Output the (X, Y) coordinate of the center of the cell containing the given text.  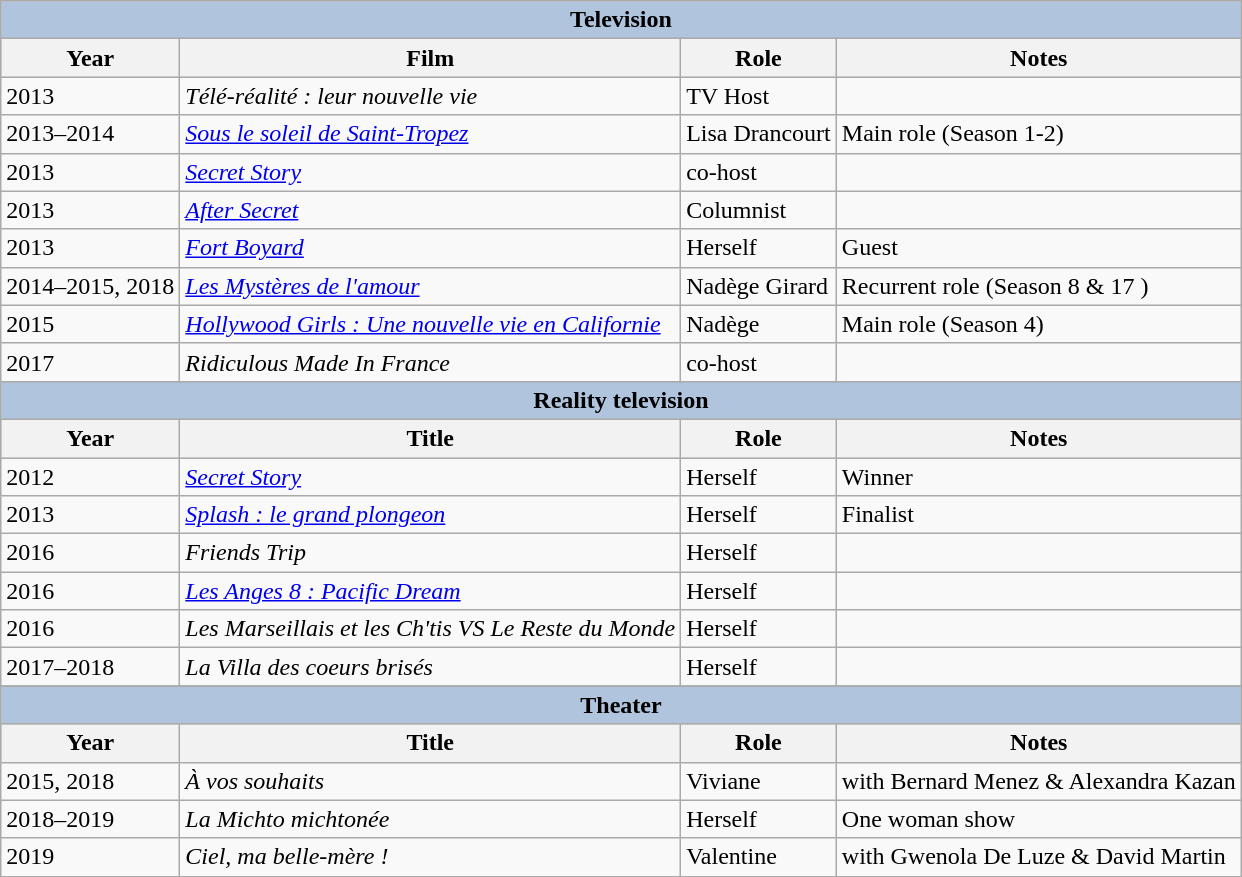
Hollywood Girls : Une nouvelle vie en Californie (430, 324)
Les Marseillais et les Ch'tis VS Le Reste du Monde (430, 629)
Viviane (759, 781)
2015, 2018 (90, 781)
Lisa Drancourt (759, 134)
Ridiculous Made In France (430, 362)
Winner (1038, 477)
Ciel, ma belle-mère ! (430, 857)
Valentine (759, 857)
TV Host (759, 96)
2019 (90, 857)
Les Anges 8 : Pacific Dream (430, 591)
La Villa des coeurs brisés (430, 667)
2015 (90, 324)
After Secret (430, 210)
with Gwenola De Luze & David Martin (1038, 857)
Fort Boyard (430, 248)
Columnist (759, 210)
2013–2014 (90, 134)
Recurrent role (Season 8 & 17 ) (1038, 286)
with Bernard Menez & Alexandra Kazan (1038, 781)
2018–2019 (90, 819)
Theater (621, 705)
Main role (Season 1-2) (1038, 134)
Reality television (621, 400)
La Michto michtonée (430, 819)
2017–2018 (90, 667)
2017 (90, 362)
2014–2015, 2018 (90, 286)
À vos souhaits (430, 781)
Main role (Season 4) (1038, 324)
Friends Trip (430, 553)
Splash : le grand plongeon (430, 515)
Film (430, 58)
Les Mystères de l'amour (430, 286)
Television (621, 20)
Finalist (1038, 515)
Nadège (759, 324)
One woman show (1038, 819)
Sous le soleil de Saint-Tropez (430, 134)
Guest (1038, 248)
Nadège Girard (759, 286)
2012 (90, 477)
Télé-réalité : leur nouvelle vie (430, 96)
